Output the [X, Y] coordinate of the center of the cell containing the given text.  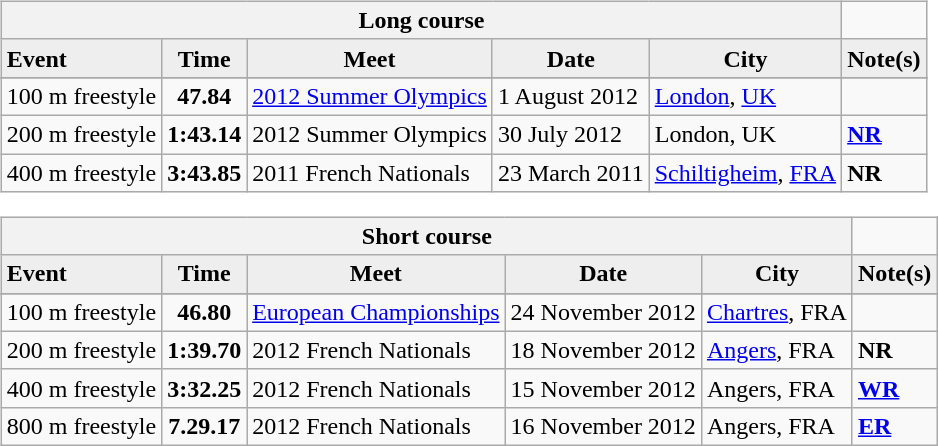
3:43.85 [204, 173]
2011 French Nationals [370, 173]
1 August 2012 [570, 96]
3:32.25 [204, 388]
1:43.14 [204, 134]
ER [894, 426]
European Championships [376, 312]
16 November 2012 [603, 426]
WR [894, 388]
7.29.17 [204, 426]
24 November 2012 [603, 312]
800 m freestyle [81, 426]
Long course [421, 20]
Short course [426, 236]
18 November 2012 [603, 350]
23 March 2011 [570, 173]
47.84 [204, 96]
46.80 [204, 312]
Chartres, FRA [776, 312]
1:39.70 [204, 350]
30 July 2012 [570, 134]
Schiltigheim, FRA [745, 173]
15 November 2012 [603, 388]
